Pinpoint the cell where the given text exists, returning its [X, Y] midpoint coordinate. 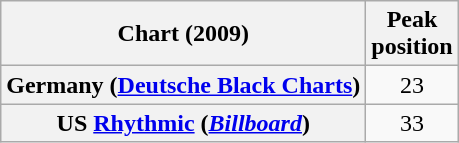
33 [412, 123]
23 [412, 85]
US Rhythmic (Billboard) [184, 123]
Chart (2009) [184, 34]
Germany (Deutsche Black Charts) [184, 85]
Peakposition [412, 34]
